Identify which cell holds the provided text, then report its (x, y) central coordinate. 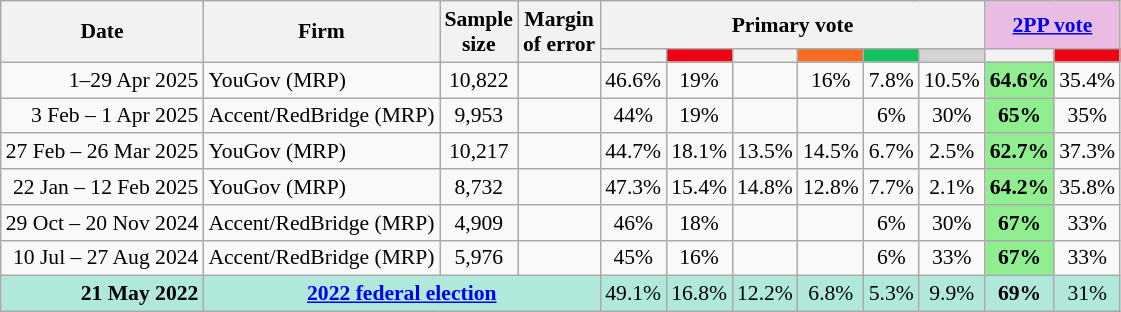
2.5% (952, 152)
64.6% (1020, 80)
5,976 (479, 258)
13.5% (765, 152)
44.7% (633, 152)
62.7% (1020, 152)
7.7% (892, 187)
15.4% (699, 187)
35% (1087, 116)
35.8% (1087, 187)
9,953 (479, 116)
Date (102, 32)
21 May 2022 (102, 294)
2.1% (952, 187)
10,217 (479, 152)
6.7% (892, 152)
7.8% (892, 80)
6.8% (831, 294)
8,732 (479, 187)
3 Feb – 1 Apr 2025 (102, 116)
2022 federal election (402, 294)
45% (633, 258)
35.4% (1087, 80)
49.1% (633, 294)
16.8% (699, 294)
46.6% (633, 80)
29 Oct – 20 Nov 2024 (102, 223)
64.2% (1020, 187)
27 Feb – 26 Mar 2025 (102, 152)
65% (1020, 116)
5.3% (892, 294)
Firm (321, 32)
10.5% (952, 80)
2PP vote (1052, 25)
10 Jul – 27 Aug 2024 (102, 258)
4,909 (479, 223)
46% (633, 223)
31% (1087, 294)
14.5% (831, 152)
12.2% (765, 294)
14.8% (765, 187)
9.9% (952, 294)
Primary vote (792, 25)
Marginof error (559, 32)
18.1% (699, 152)
12.8% (831, 187)
Samplesize (479, 32)
1–29 Apr 2025 (102, 80)
44% (633, 116)
69% (1020, 294)
18% (699, 223)
10,822 (479, 80)
37.3% (1087, 152)
47.3% (633, 187)
22 Jan – 12 Feb 2025 (102, 187)
